Capture the cell that displays the provided text and extract its (X, Y) central coordinate. 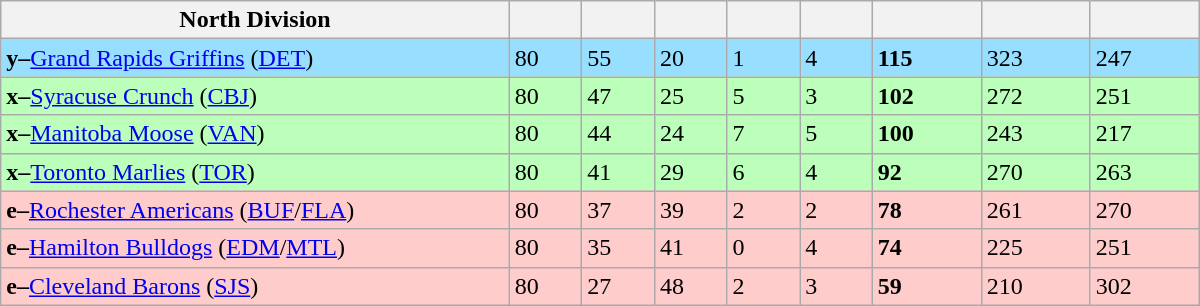
37 (618, 210)
24 (690, 134)
247 (1144, 58)
225 (1036, 248)
25 (690, 96)
55 (618, 58)
e–Cleveland Barons (SJS) (255, 286)
7 (764, 134)
217 (1144, 134)
92 (926, 172)
x–Manitoba Moose (VAN) (255, 134)
210 (1036, 286)
74 (926, 248)
100 (926, 134)
48 (690, 286)
115 (926, 58)
243 (1036, 134)
0 (764, 248)
6 (764, 172)
x–Toronto Marlies (TOR) (255, 172)
39 (690, 210)
x–Syracuse Crunch (CBJ) (255, 96)
272 (1036, 96)
29 (690, 172)
78 (926, 210)
y–Grand Rapids Griffins (DET) (255, 58)
323 (1036, 58)
27 (618, 286)
1 (764, 58)
261 (1036, 210)
35 (618, 248)
263 (1144, 172)
44 (618, 134)
102 (926, 96)
20 (690, 58)
47 (618, 96)
302 (1144, 286)
e–Hamilton Bulldogs (EDM/MTL) (255, 248)
e–Rochester Americans (BUF/FLA) (255, 210)
North Division (255, 20)
59 (926, 286)
